From the cell containing the given text, extract its center point as (X, Y) coordinate. 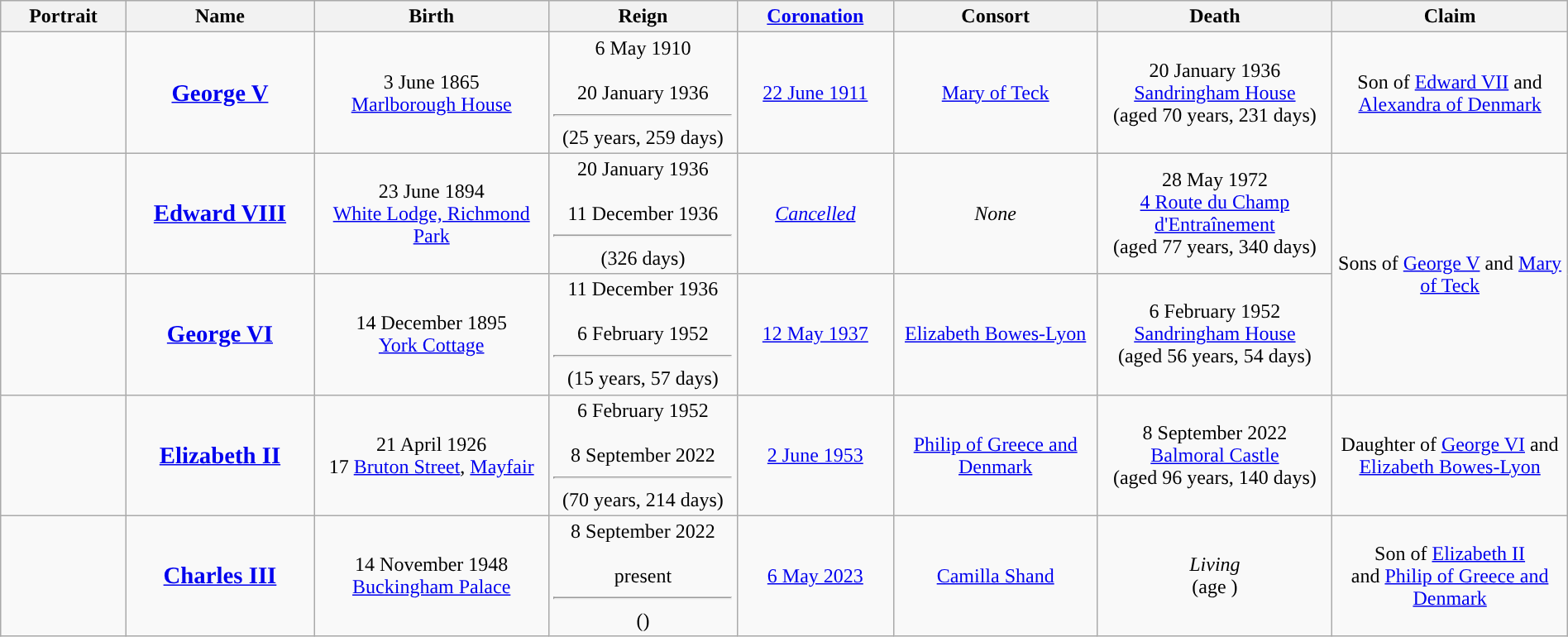
George VI (220, 334)
14 November 1948Buckingham Palace (432, 576)
Living(age ) (1215, 576)
14 December 1895York Cottage (432, 334)
Claim (1450, 17)
6 February 1952Sandringham House(aged 56 years, 54 days) (1215, 334)
23 June 1894White Lodge, Richmond Park (432, 213)
Death (1215, 17)
George V (220, 93)
6 May 2023 (815, 576)
6 May 191020 January 1936(25 years, 259 days) (643, 93)
Son of Edward VII and Alexandra of Denmark (1450, 93)
2 June 1953 (815, 455)
8 September 2022present() (643, 576)
21 April 192617 Bruton Street, Mayfair (432, 455)
Mary of Teck (996, 93)
8 September 2022Balmoral Castle(aged 96 years, 140 days) (1215, 455)
20 January 193611 December 1936(326 days) (643, 213)
None (996, 213)
Camilla Shand (996, 576)
22 June 1911 (815, 93)
Birth (432, 17)
6 February 19528 September 2022(70 years, 214 days) (643, 455)
Philip of Greece and Denmark (996, 455)
Portrait (64, 17)
3 June 1865Marlborough House (432, 93)
Reign (643, 17)
Charles III (220, 576)
20 January 1936Sandringham House(aged 70 years, 231 days) (1215, 93)
Sons of George V and Mary of Teck (1450, 274)
Name (220, 17)
Coronation (815, 17)
Elizabeth II (220, 455)
11 December 19366 February 1952(15 years, 57 days) (643, 334)
Daughter of George VI and Elizabeth Bowes-Lyon (1450, 455)
12 May 1937 (815, 334)
Cancelled (815, 213)
Son of Elizabeth IIand Philip of Greece and Denmark (1450, 576)
28 May 19724 Route du Champ d'Entraînement(aged 77 years, 340 days) (1215, 213)
Consort (996, 17)
Edward VIII (220, 213)
Elizabeth Bowes-Lyon (996, 334)
